Detect which cell encompasses the target text, then output its (X, Y) center coordinate. 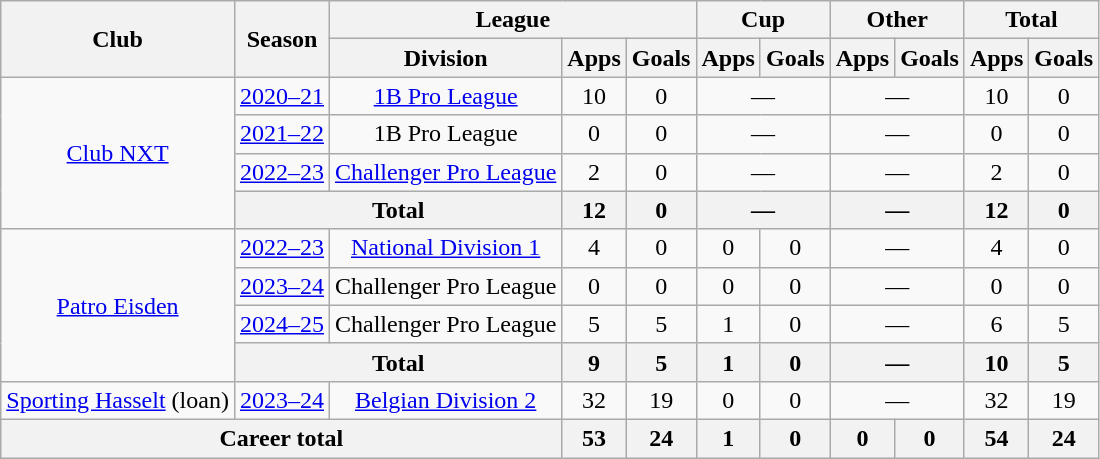
Career total (282, 438)
Patro Eisden (118, 305)
54 (996, 438)
53 (594, 438)
Cup (763, 20)
2020–21 (282, 96)
2021–22 (282, 134)
Sporting Hasselt (loan) (118, 400)
National Division 1 (446, 248)
Season (282, 39)
Other (897, 20)
9 (594, 362)
6 (996, 324)
Club (118, 39)
Belgian Division 2 (446, 400)
2024–25 (282, 324)
Club NXT (118, 153)
Division (446, 58)
League (513, 20)
